Find where the given text appears and provide that cell's center as (x, y) coordinate. 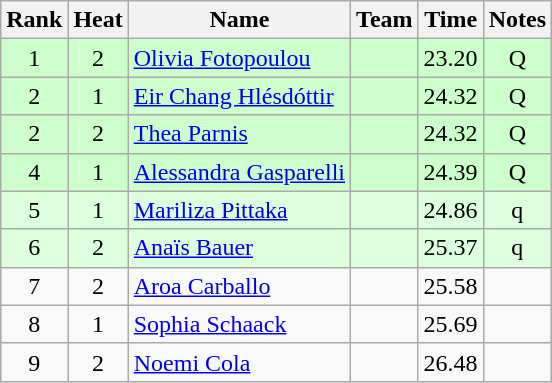
25.69 (450, 324)
Notes (517, 20)
Aroa Carballo (239, 286)
Heat (98, 20)
4 (34, 172)
Rank (34, 20)
7 (34, 286)
Time (450, 20)
Noemi Cola (239, 362)
8 (34, 324)
Olivia Fotopoulou (239, 58)
Name (239, 20)
6 (34, 248)
9 (34, 362)
Anaïs Bauer (239, 248)
25.37 (450, 248)
Sophia Schaack (239, 324)
Eir Chang Hlésdóttir (239, 96)
26.48 (450, 362)
23.20 (450, 58)
25.58 (450, 286)
24.39 (450, 172)
Alessandra Gasparelli (239, 172)
5 (34, 210)
Team (385, 20)
Thea Parnis (239, 134)
24.86 (450, 210)
Mariliza Pittaka (239, 210)
